Scan for the cell matching the given text and deliver its [x, y] coordinate at center. 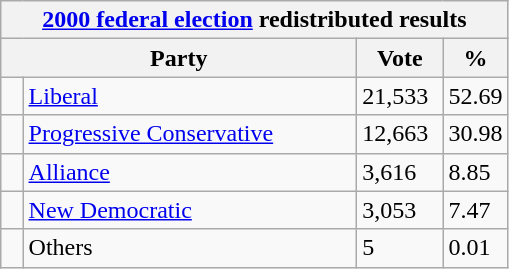
5 [400, 248]
2000 federal election redistributed results [254, 20]
0.01 [476, 248]
8.85 [476, 172]
Others [190, 248]
Vote [400, 58]
3,616 [400, 172]
Progressive Conservative [190, 134]
21,533 [400, 96]
52.69 [476, 96]
30.98 [476, 134]
3,053 [400, 210]
Liberal [190, 96]
New Democratic [190, 210]
Alliance [190, 172]
% [476, 58]
12,663 [400, 134]
7.47 [476, 210]
Party [179, 58]
